Determine the [x, y] coordinate at the center of the cell enclosing the given text.  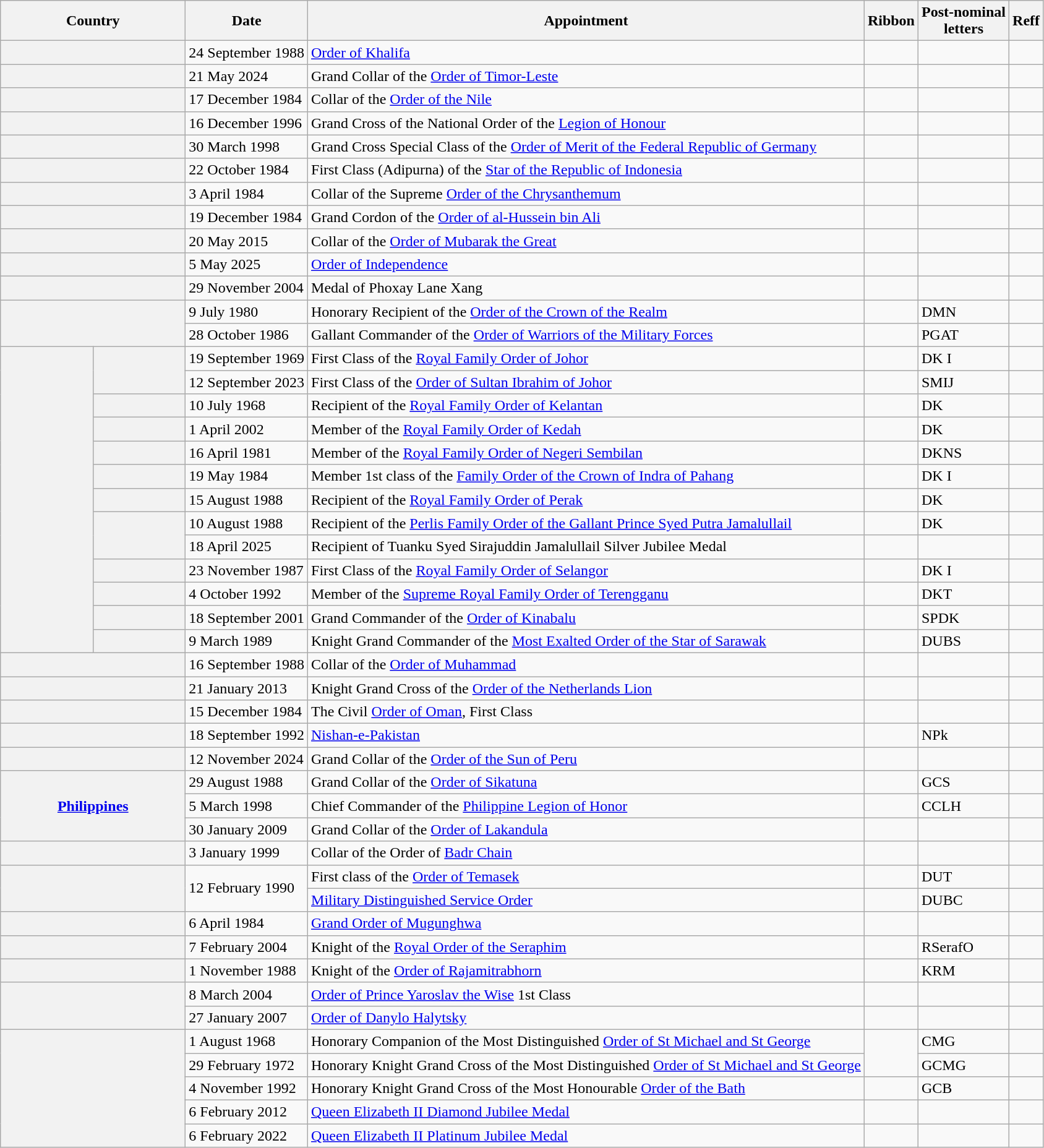
Ribbon [891, 21]
DKNS [964, 453]
GCMG [964, 1064]
4 November 1992 [247, 1089]
Military Distinguished Service Order [586, 900]
CCLH [964, 806]
Recipient of Tuanku Syed Sirajuddin Jamalullail Silver Jubilee Medal [586, 547]
NPk [964, 735]
CMG [964, 1041]
Collar of the Order of Muhammad [586, 664]
Gallant Commander of the Order of Warriors of the Military Forces [586, 335]
15 December 1984 [247, 712]
Recipient of the Perlis Family Order of the Gallant Prince Syed Putra Jamalullail [586, 523]
First class of the Order of Temasek [586, 876]
Honorary Knight Grand Cross of the Most Distinguished Order of St Michael and St George [586, 1064]
Member of the Royal Family Order of Kedah [586, 429]
29 August 1988 [247, 782]
Knight of the Order of Rajamitrabhorn [586, 970]
29 November 2004 [247, 288]
DUBS [964, 641]
10 July 1968 [247, 406]
Appointment [586, 21]
First Class (Adipurna) of the Star of the Republic of Indonesia [586, 170]
Order of Prince Yaroslav the Wise 1st Class [586, 994]
First Class of the Order of Sultan Ibrahim of Johor [586, 382]
Member of the Supreme Royal Family Order of Terengganu [586, 594]
Post-nominalletters [964, 21]
Grand Cordon of the Order of al-Hussein bin Ali [586, 217]
First Class of the Royal Family Order of Selangor [586, 570]
Knight Grand Commander of the Most Exalted Order of the Star of Sarawak [586, 641]
16 December 1996 [247, 123]
9 March 1989 [247, 641]
GCB [964, 1089]
1 November 1988 [247, 970]
18 April 2025 [247, 547]
Grand Collar of the Order of Timor-Leste [586, 76]
Collar of the Order of Mubarak the Great [586, 241]
20 May 2015 [247, 241]
12 September 2023 [247, 382]
Member 1st class of the Family Order of the Crown of Indra of Pahang [586, 476]
Order of Khalifa [586, 53]
Medal of Phoxay Lane Xang [586, 288]
SPDK [964, 617]
18 September 2001 [247, 617]
19 December 1984 [247, 217]
Honorary Recipient of the Order of the Crown of the Realm [586, 311]
Grand Collar of the Order of Sikatuna [586, 782]
Queen Elizabeth II Diamond Jubilee Medal [586, 1112]
9 July 1980 [247, 311]
21 May 2024 [247, 76]
DUBC [964, 900]
28 October 1986 [247, 335]
DUT [964, 876]
Recipient of the Royal Family Order of Perak [586, 500]
The Civil Order of Oman, First Class [586, 712]
3 April 1984 [247, 194]
Order of Danylo Halytsky [586, 1017]
Grand Order of Mugunghwa [586, 923]
8 March 2004 [247, 994]
Member of the Royal Family Order of Negeri Sembilan [586, 453]
30 March 1998 [247, 147]
3 January 1999 [247, 853]
1 April 2002 [247, 429]
19 September 1969 [247, 359]
GCS [964, 782]
Honorary Companion of the Most Distinguished Order of St Michael and St George [586, 1041]
17 December 1984 [247, 100]
18 September 1992 [247, 735]
Reff [1027, 21]
Grand Commander of the Order of Kinabalu [586, 617]
Queen Elizabeth II Platinum Jubilee Medal [586, 1136]
16 April 1981 [247, 453]
5 March 1998 [247, 806]
First Class of the Royal Family Order of Johor [586, 359]
RSerafO [964, 947]
21 January 2013 [247, 688]
29 February 1972 [247, 1064]
30 January 2009 [247, 829]
Honorary Knight Grand Cross of the Most Honourable Order of the Bath [586, 1089]
PGAT [964, 335]
24 September 1988 [247, 53]
27 January 2007 [247, 1017]
Grand Cross Special Class of the Order of Merit of the Federal Republic of Germany [586, 147]
Date [247, 21]
15 August 1988 [247, 500]
Collar of the Order of Badr Chain [586, 853]
4 October 1992 [247, 594]
6 February 2012 [247, 1112]
6 February 2022 [247, 1136]
6 April 1984 [247, 923]
12 November 2024 [247, 759]
SMIJ [964, 382]
Country [93, 21]
Knight Grand Cross of the Order of the Netherlands Lion [586, 688]
1 August 1968 [247, 1041]
Collar of the Supreme Order of the Chrysanthemum [586, 194]
Philippines [93, 806]
23 November 1987 [247, 570]
Recipient of the Royal Family Order of Kelantan [586, 406]
10 August 1988 [247, 523]
22 October 1984 [247, 170]
Grand Collar of the Order of the Sun of Peru [586, 759]
Collar of the Order of the Nile [586, 100]
Knight of the Royal Order of the Seraphim [586, 947]
7 February 2004 [247, 947]
19 May 1984 [247, 476]
16 September 1988 [247, 664]
Grand Collar of the Order of Lakandula [586, 829]
Nishan-e-Pakistan [586, 735]
5 May 2025 [247, 264]
KRM [964, 970]
Order of Independence [586, 264]
Grand Cross of the National Order of the Legion of Honour [586, 123]
DMN [964, 311]
12 February 1990 [247, 888]
DKT [964, 594]
Chief Commander of the Philippine Legion of Honor [586, 806]
